Identify which cell holds the provided text, then report its [X, Y] central coordinate. 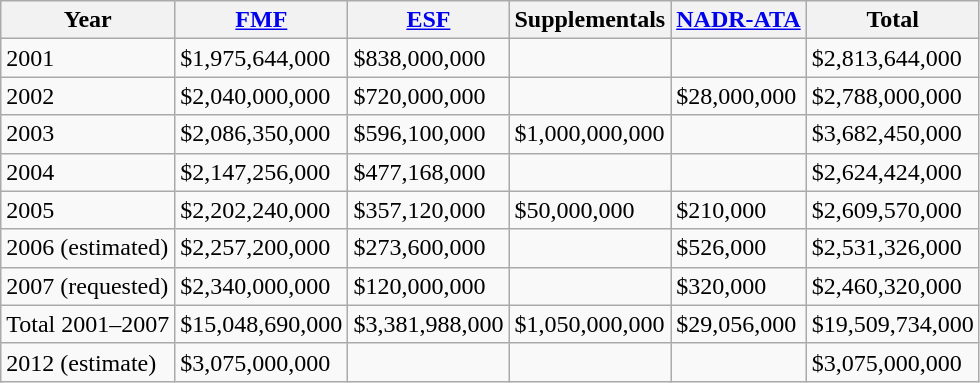
$2,086,350,000 [262, 134]
$526,000 [738, 248]
$2,340,000,000 [262, 286]
$19,509,734,000 [892, 324]
$15,048,690,000 [262, 324]
2001 [88, 58]
$477,168,000 [428, 172]
$2,609,570,000 [892, 210]
Total [892, 20]
Year [88, 20]
$3,682,450,000 [892, 134]
$1,000,000,000 [590, 134]
2004 [88, 172]
$2,147,256,000 [262, 172]
Total 2001–2007 [88, 324]
$2,788,000,000 [892, 96]
FMF [262, 20]
Supplementals [590, 20]
$596,100,000 [428, 134]
$2,202,240,000 [262, 210]
$1,975,644,000 [262, 58]
$28,000,000 [738, 96]
$50,000,000 [590, 210]
ESF [428, 20]
$2,257,200,000 [262, 248]
$2,531,326,000 [892, 248]
$120,000,000 [428, 286]
NADR-ATA [738, 20]
$1,050,000,000 [590, 324]
$838,000,000 [428, 58]
$273,600,000 [428, 248]
2007 (requested) [88, 286]
$2,813,644,000 [892, 58]
$29,056,000 [738, 324]
2012 (estimate) [88, 362]
$2,624,424,000 [892, 172]
$720,000,000 [428, 96]
2006 (estimated) [88, 248]
2005 [88, 210]
$320,000 [738, 286]
$210,000 [738, 210]
$2,460,320,000 [892, 286]
$357,120,000 [428, 210]
2003 [88, 134]
2002 [88, 96]
$3,381,988,000 [428, 324]
$2,040,000,000 [262, 96]
